Detect which cell encompasses the target text, then output its (x, y) center coordinate. 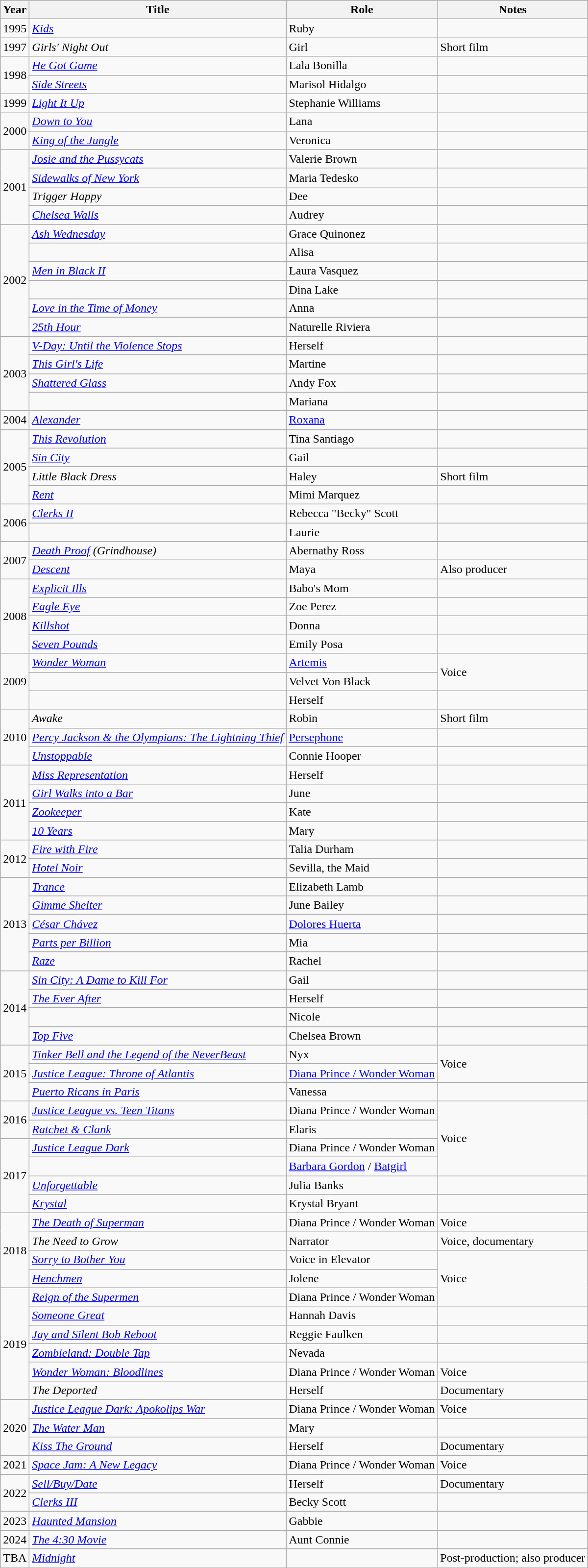
The Ever After (158, 998)
Robin (362, 719)
Grace Quinonez (362, 234)
Tinker Bell and the Legend of the NeverBeast (158, 1054)
TBA (15, 1558)
Sin City: A Dame to Kill For (158, 980)
Title (158, 10)
Fire with Fire (158, 849)
He Got Game (158, 66)
2022 (15, 1493)
10 Years (158, 831)
César Chávez (158, 924)
The Deported (158, 1390)
Jay and Silent Bob Reboot (158, 1334)
2003 (15, 373)
Laurie (362, 532)
2021 (15, 1465)
Also producer (513, 570)
Henchmen (158, 1278)
Dee (362, 196)
2018 (15, 1250)
Miss Representation (158, 774)
Clerks II (158, 513)
Parts per Billion (158, 943)
2012 (15, 859)
Ash Wednesday (158, 234)
Roxana (362, 420)
Velvet Von Black (362, 681)
Sin City (158, 457)
Mimi Marquez (362, 495)
Ruby (362, 28)
Anna (362, 308)
Side Streets (158, 84)
Percy Jackson & the Olympians: The Lightning Thief (158, 737)
Nicole (362, 1017)
Men in Black II (158, 271)
2017 (15, 1176)
The Death of Superman (158, 1222)
Light It Up (158, 103)
Barbara Gordon / Batgirl (362, 1167)
Kids (158, 28)
Wonder Woman (158, 663)
Death Proof (Grindhouse) (158, 551)
Vanessa (362, 1092)
V-Day: Until the Violence Stops (158, 346)
Sidewalks of New York (158, 177)
Tina Santiago (362, 439)
Zombieland: Double Tap (158, 1353)
2000 (15, 131)
The Water Man (158, 1428)
Haley (362, 476)
Unforgettable (158, 1185)
Wonder Woman: Bloodlines (158, 1371)
Clerks III (158, 1502)
Abernathy Ross (362, 551)
Trigger Happy (158, 196)
Justice League vs. Teen Titans (158, 1110)
Space Jam: A New Legacy (158, 1465)
Awake (158, 719)
This Revolution (158, 439)
Kate (362, 812)
Jolene (362, 1278)
Reggie Faulken (362, 1334)
1999 (15, 103)
Veronica (362, 140)
Connie Hooper (362, 756)
Elaris (362, 1129)
2020 (15, 1427)
Seven Pounds (158, 644)
2010 (15, 737)
Emily Posa (362, 644)
Haunted Mansion (158, 1521)
1995 (15, 28)
Girls' Night Out (158, 47)
Babo's Mom (362, 588)
Audrey (362, 215)
Love in the Time of Money (158, 308)
Lana (362, 122)
2024 (15, 1540)
Puerto Ricans in Paris (158, 1092)
Justice League Dark (158, 1148)
Gimme Shelter (158, 905)
2005 (15, 467)
Maria Tedesko (362, 177)
Justice League Dark: Apokolips War (158, 1409)
Persephone (362, 737)
Someone Great (158, 1316)
Gabbie (362, 1521)
Narrator (362, 1241)
Justice League: Throne of Atlantis (158, 1073)
Voice, documentary (513, 1241)
Top Five (158, 1036)
Dolores Huerta (362, 924)
25th Hour (158, 327)
Descent (158, 570)
2019 (15, 1344)
Stephanie Williams (362, 103)
The 4:30 Movie (158, 1540)
2007 (15, 560)
Role (362, 10)
June Bailey (362, 905)
The Need to Grow (158, 1241)
Sell/Buy/Date (158, 1484)
2013 (15, 924)
Artemis (362, 663)
Sorry to Bother You (158, 1260)
Girl (362, 47)
Girl Walks into a Bar (158, 793)
Marisol Hidalgo (362, 84)
Talia Durham (362, 849)
Mia (362, 943)
Notes (513, 10)
Julia Banks (362, 1185)
2009 (15, 681)
Reign of the Supermen (158, 1297)
Sevilla, the Maid (362, 868)
Unstoppable (158, 756)
Little Black Dress (158, 476)
1997 (15, 47)
2023 (15, 1521)
Alexander (158, 420)
2002 (15, 280)
Shattered Glass (158, 383)
2011 (15, 802)
Trance (158, 887)
Zoe Perez (362, 607)
Rachel (362, 961)
Lala Bonilla (362, 66)
2014 (15, 1008)
Hotel Noir (158, 868)
Andy Fox (362, 383)
Josie and the Pussycats (158, 159)
Martine (362, 364)
Hannah Davis (362, 1316)
Midnight (158, 1558)
Alisa (362, 252)
This Girl's Life (158, 364)
Post-production; also producer (513, 1558)
Year (15, 10)
2006 (15, 523)
Aunt Connie (362, 1540)
King of the Jungle (158, 140)
Nevada (362, 1353)
Raze (158, 961)
Becky Scott (362, 1502)
Down to You (158, 122)
Laura Vasquez (362, 271)
Mariana (362, 401)
Chelsea Brown (362, 1036)
Killshot (158, 625)
Naturelle Riviera (362, 327)
Kiss The Ground (158, 1446)
1998 (15, 75)
Ratchet & Clank (158, 1129)
2008 (15, 616)
2004 (15, 420)
Nyx (362, 1054)
Chelsea Walls (158, 215)
Rent (158, 495)
2015 (15, 1073)
Krystal Bryant (362, 1204)
Donna (362, 625)
Eagle Eye (158, 607)
Valerie Brown (362, 159)
Voice in Elevator (362, 1260)
Zookeeper (158, 812)
Maya (362, 570)
Elizabeth Lamb (362, 887)
Krystal (158, 1204)
Explicit Ills (158, 588)
Rebecca "Becky" Scott (362, 513)
June (362, 793)
Dina Lake (362, 290)
2001 (15, 187)
2016 (15, 1120)
